Identify which cell holds the provided text, then report its [x, y] central coordinate. 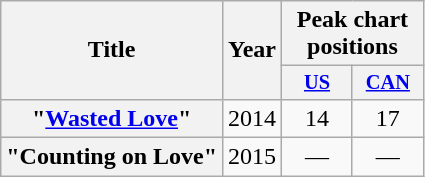
"Counting on Love" [112, 157]
CAN [388, 83]
Peak chart positions [353, 34]
"Wasted Love" [112, 118]
17 [388, 118]
2015 [252, 157]
14 [318, 118]
2014 [252, 118]
Year [252, 50]
Title [112, 50]
US [318, 83]
